Search for the cell housing the specified text and yield its (X, Y) center coordinate. 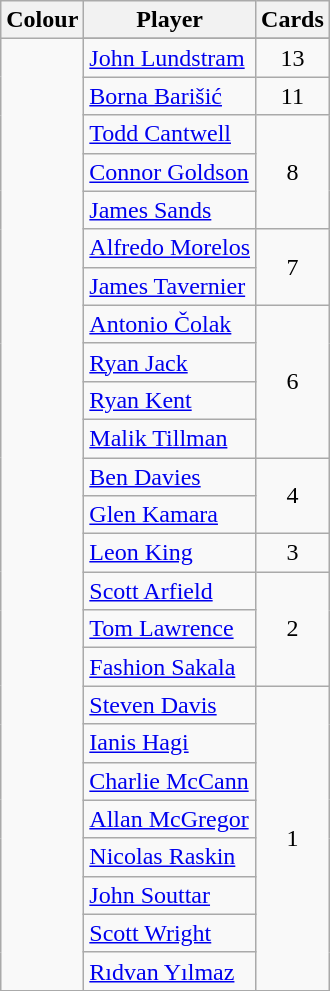
Steven Davis (170, 705)
Cards (293, 20)
Todd Cantwell (170, 134)
6 (293, 381)
7 (293, 267)
3 (293, 553)
Leon King (170, 553)
8 (293, 172)
Ryan Jack (170, 362)
2 (293, 629)
James Tavernier (170, 286)
Ben Davies (170, 477)
Scott Wright (170, 933)
1 (293, 838)
Alfredo Morelos (170, 248)
11 (293, 96)
Malik Tillman (170, 438)
Scott Arfield (170, 591)
Borna Barišić (170, 96)
Antonio Čolak (170, 324)
Tom Lawrence (170, 629)
13 (293, 58)
John Souttar (170, 895)
Charlie McCann (170, 781)
Fashion Sakala (170, 667)
James Sands (170, 210)
Ryan Kent (170, 400)
Rıdvan Yılmaz (170, 971)
Colour (42, 20)
4 (293, 496)
Player (170, 20)
Glen Kamara (170, 515)
Allan McGregor (170, 819)
John Lundstram (170, 58)
Nicolas Raskin (170, 857)
Ianis Hagi (170, 743)
Connor Goldson (170, 172)
